Search for the cell housing the specified text and yield its (x, y) center coordinate. 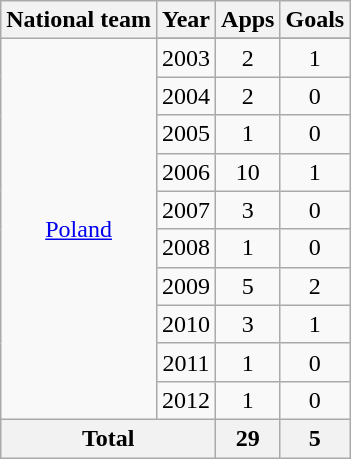
2011 (186, 362)
Total (108, 438)
Year (186, 20)
2007 (186, 210)
2003 (186, 58)
2012 (186, 400)
2010 (186, 324)
Poland (79, 230)
2008 (186, 248)
National team (79, 20)
2009 (186, 286)
10 (248, 172)
2006 (186, 172)
2004 (186, 96)
29 (248, 438)
2005 (186, 134)
Goals (315, 20)
Apps (248, 20)
